Capture the cell that displays the provided text and extract its [X, Y] central coordinate. 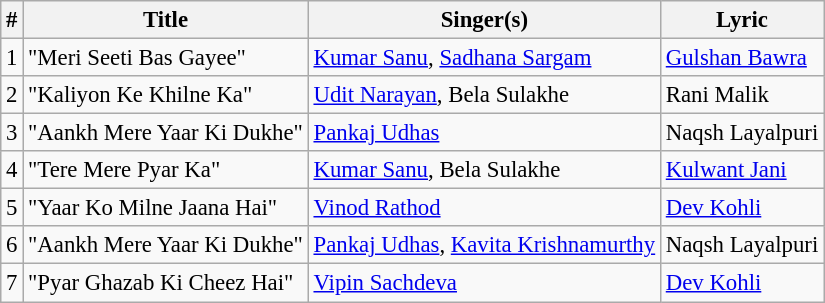
Title [166, 20]
# [12, 20]
1 [12, 58]
Kumar Sanu, Bela Sulakhe [484, 170]
7 [12, 283]
Gulshan Bawra [742, 58]
Lyric [742, 20]
Singer(s) [484, 20]
Rani Malik [742, 95]
3 [12, 133]
Kumar Sanu, Sadhana Sargam [484, 58]
Kulwant Jani [742, 170]
"Pyar Ghazab Ki Cheez Hai" [166, 283]
4 [12, 170]
Udit Narayan, Bela Sulakhe [484, 95]
"Yaar Ko Milne Jaana Hai" [166, 208]
Pankaj Udhas [484, 133]
"Kaliyon Ke Khilne Ka" [166, 95]
6 [12, 245]
"Tere Mere Pyar Ka" [166, 170]
"Meri Seeti Bas Gayee" [166, 58]
Vipin Sachdeva [484, 283]
Pankaj Udhas, Kavita Krishnamurthy [484, 245]
5 [12, 208]
Vinod Rathod [484, 208]
2 [12, 95]
